Return [x, y] of the center of cell containing provided text 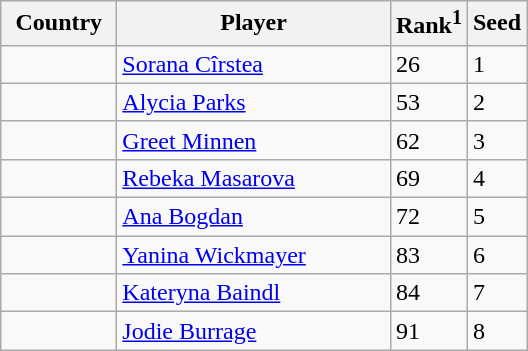
Kateryna Baindl [254, 293]
Rebeka Masarova [254, 178]
2 [496, 102]
7 [496, 293]
4 [496, 178]
83 [428, 255]
Jodie Burrage [254, 331]
84 [428, 293]
6 [496, 255]
8 [496, 331]
Country [59, 24]
Rank1 [428, 24]
3 [496, 140]
72 [428, 217]
Alycia Parks [254, 102]
1 [496, 64]
69 [428, 178]
Seed [496, 24]
62 [428, 140]
Player [254, 24]
26 [428, 64]
Ana Bogdan [254, 217]
5 [496, 217]
Greet Minnen [254, 140]
91 [428, 331]
53 [428, 102]
Yanina Wickmayer [254, 255]
Sorana Cîrstea [254, 64]
